Find where the given text appears and provide that cell's center as [x, y] coordinate. 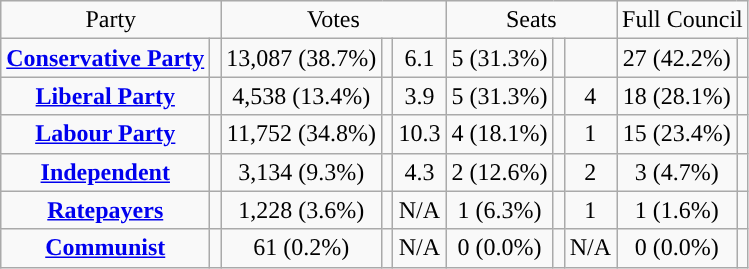
10.3 [420, 134]
Independent [106, 172]
Conservative Party [106, 58]
1,228 (3.6%) [302, 210]
4.3 [420, 172]
1 (6.3%) [500, 210]
27 (42.2%) [676, 58]
3.9 [420, 96]
11,752 (34.8%) [302, 134]
13,087 (38.7%) [302, 58]
1 (1.6%) [676, 210]
18 (28.1%) [676, 96]
2 (12.6%) [500, 172]
61 (0.2%) [302, 248]
2 [590, 172]
Party [111, 20]
3 (4.7%) [676, 172]
4,538 (13.4%) [302, 96]
Liberal Party [106, 96]
15 (23.4%) [676, 134]
Seats [532, 20]
4 [590, 96]
Votes [334, 20]
Ratepayers [106, 210]
3,134 (9.3%) [302, 172]
6.1 [420, 58]
Communist [106, 248]
Labour Party [106, 134]
Full Council [682, 20]
4 (18.1%) [500, 134]
